Return (X, Y) of the center of cell containing provided text 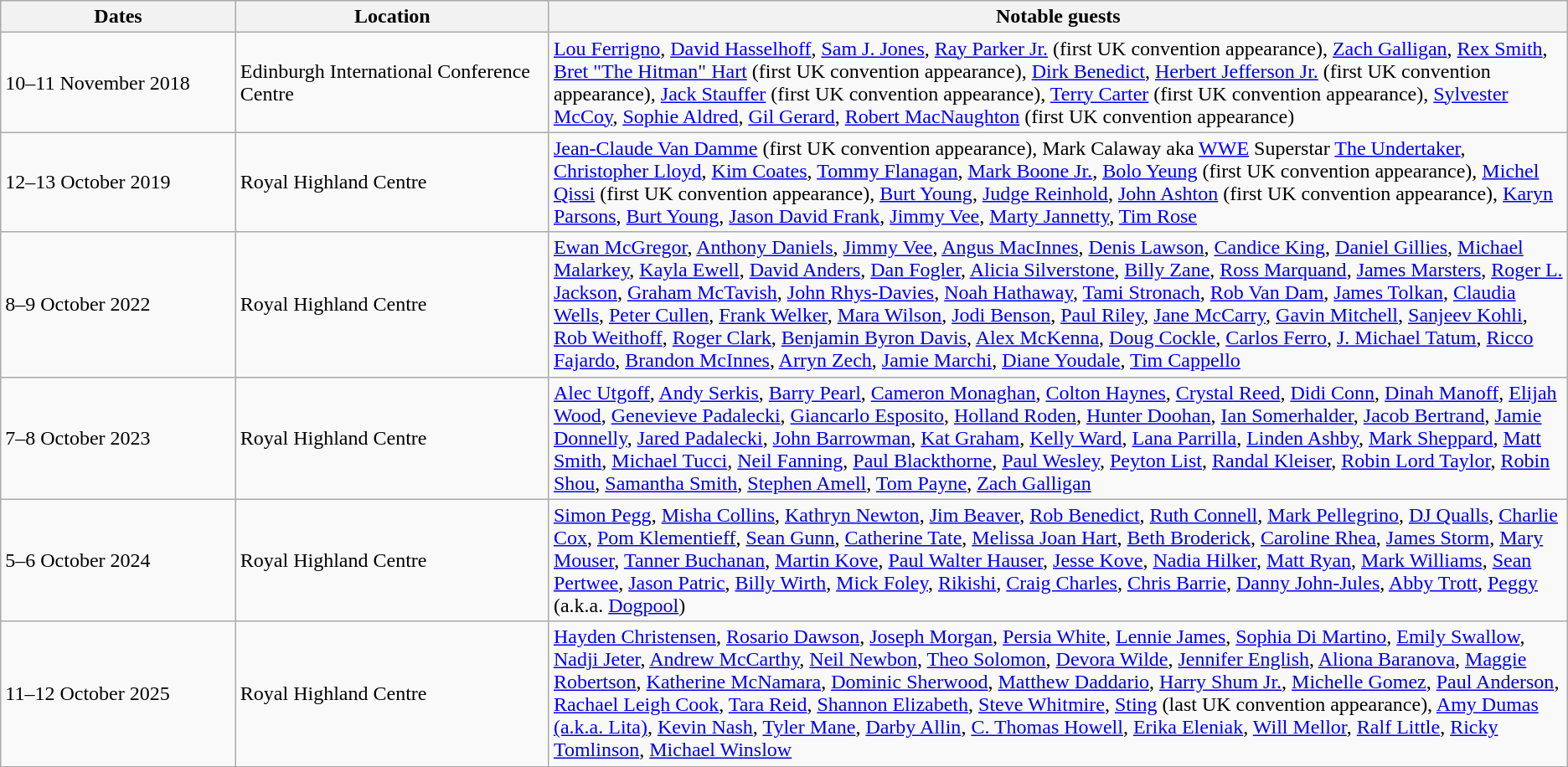
Notable guests (1058, 17)
Dates (119, 17)
11–12 October 2025 (119, 693)
Edinburgh International Conference Centre (392, 82)
10–11 November 2018 (119, 82)
12–13 October 2019 (119, 183)
7–8 October 2023 (119, 438)
8–9 October 2022 (119, 305)
Location (392, 17)
5–6 October 2024 (119, 560)
